Extract the (x, y) coordinate from the center of the cell holding the provided text.  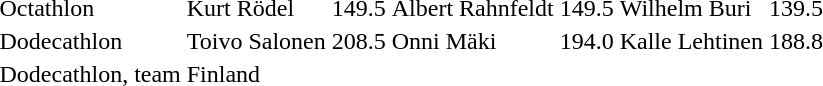
208.5 (358, 41)
Toivo Salonen (256, 41)
Onni Mäki (472, 41)
Kalle Lehtinen (691, 41)
194.0 (586, 41)
